Scan for the cell matching the given text and deliver its [x, y] coordinate at center. 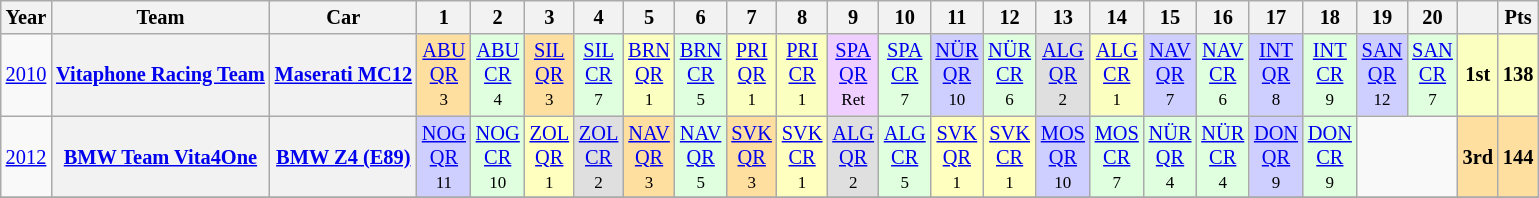
NOGQR11 [444, 157]
SVKQR3 [751, 157]
ZOLCR2 [598, 157]
ABUQR3 [444, 75]
ALGCR1 [1117, 75]
NÜRCR4 [1222, 157]
MOSQR10 [1063, 157]
13 [1063, 17]
INTQR8 [1276, 75]
8 [802, 17]
BRNQR1 [649, 75]
NOGCR10 [498, 157]
2 [498, 17]
SPACR7 [905, 75]
BRNCR5 [701, 75]
DONCR9 [1330, 157]
9 [853, 17]
NAVQR7 [1170, 75]
15 [1170, 17]
ZOLQR1 [550, 157]
12 [1010, 17]
NAVQR5 [701, 157]
Pts [1518, 17]
NÜRQR4 [1170, 157]
ALGCR5 [905, 157]
14 [1117, 17]
2010 [26, 75]
BMW Team Vita4One [160, 157]
6 [701, 17]
1 [444, 17]
11 [958, 17]
NÜRQR10 [958, 75]
16 [1222, 17]
10 [905, 17]
138 [1518, 75]
SILCR7 [598, 75]
INTCR9 [1330, 75]
PRICR1 [802, 75]
SILQR3 [550, 75]
Car [344, 17]
Team [160, 17]
PRIQR1 [751, 75]
ABUCR4 [498, 75]
2012 [26, 157]
19 [1382, 17]
SPAQRRet [853, 75]
Maserati MC12 [344, 75]
7 [751, 17]
3 [550, 17]
1st [1478, 75]
5 [649, 17]
BMW Z4 (E89) [344, 157]
NAVQR3 [649, 157]
NÜRCR6 [1010, 75]
4 [598, 17]
NAVCR6 [1222, 75]
DONQR9 [1276, 157]
3rd [1478, 157]
SVKQR1 [958, 157]
144 [1518, 157]
MOSCR7 [1117, 157]
17 [1276, 17]
SANQR12 [1382, 75]
SANCR7 [1432, 75]
Year [26, 17]
20 [1432, 17]
Vitaphone Racing Team [160, 75]
18 [1330, 17]
